Find where the given text appears and provide that cell's center as (X, Y) coordinate. 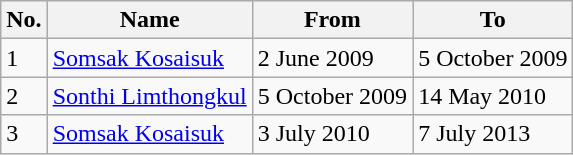
14 May 2010 (493, 96)
3 July 2010 (332, 134)
From (332, 20)
Name (150, 20)
To (493, 20)
3 (24, 134)
7 July 2013 (493, 134)
No. (24, 20)
1 (24, 58)
Sonthi Limthongkul (150, 96)
2 (24, 96)
2 June 2009 (332, 58)
